Output the (x, y) coordinate of the center of the cell containing the given text.  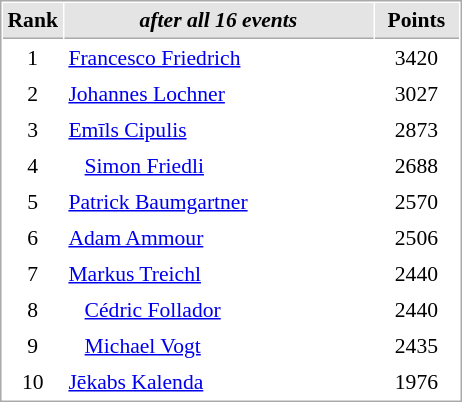
3 (32, 129)
Jēkabs Kalenda (218, 381)
2435 (416, 345)
2873 (416, 129)
Emīls Cipulis (218, 129)
Points (416, 21)
Adam Ammour (218, 237)
Simon Friedli (218, 165)
Johannes Lochner (218, 93)
Francesco Friedrich (218, 57)
Patrick Baumgartner (218, 201)
3027 (416, 93)
Markus Treichl (218, 273)
1976 (416, 381)
8 (32, 309)
2570 (416, 201)
2506 (416, 237)
2 (32, 93)
1 (32, 57)
7 (32, 273)
3420 (416, 57)
4 (32, 165)
5 (32, 201)
after all 16 events (218, 21)
9 (32, 345)
Cédric Follador (218, 309)
6 (32, 237)
10 (32, 381)
Rank (32, 21)
2688 (416, 165)
Michael Vogt (218, 345)
